Find where the given text appears and provide that cell's center as (X, Y) coordinate. 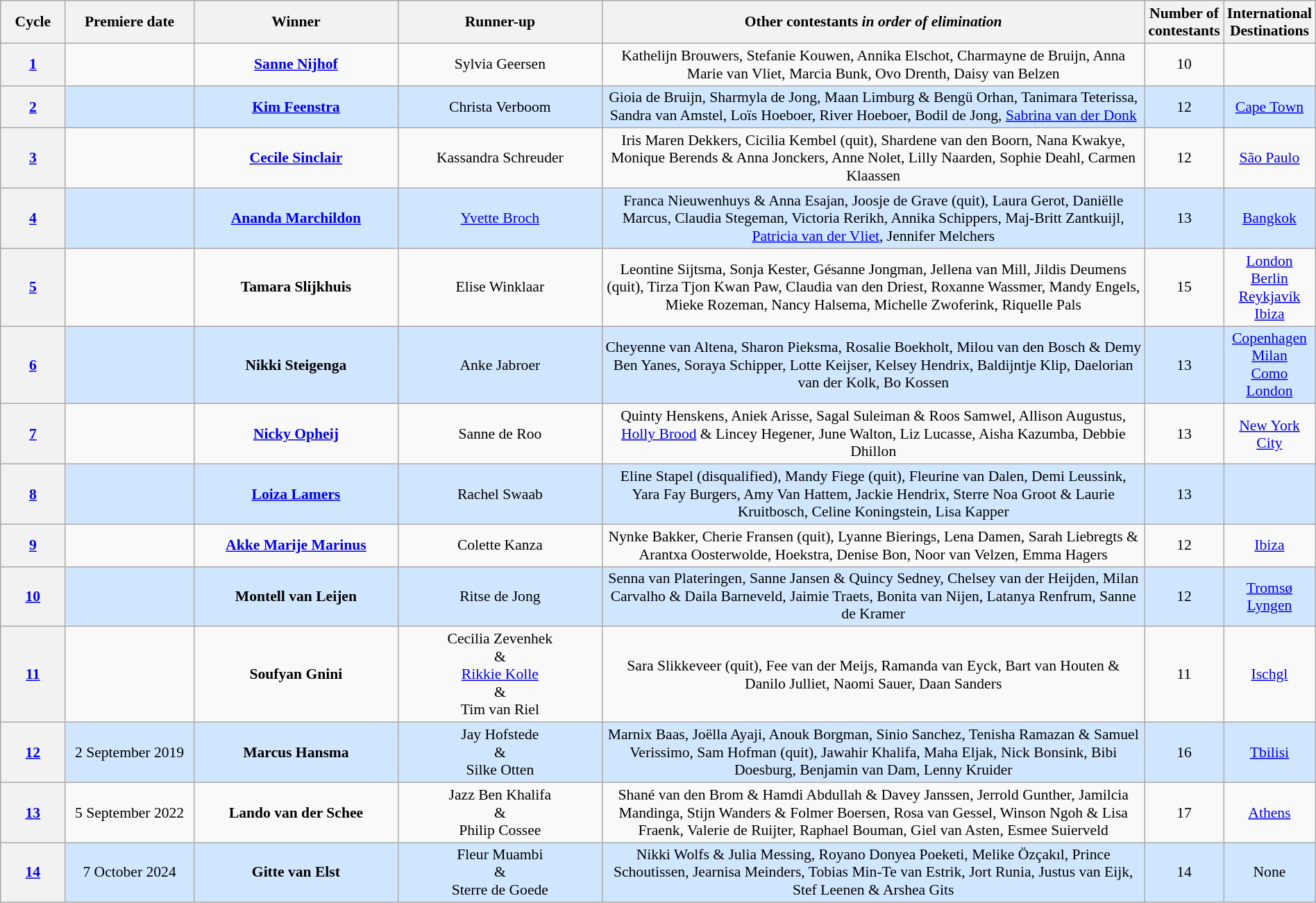
Nicky Opheij (296, 434)
5 September 2022 (129, 812)
Winner (296, 22)
Nikki Steigenga (296, 365)
CopenhagenMilanComoLondon (1270, 365)
Ibiza (1270, 546)
5 (33, 287)
Marcus Hansma (296, 752)
Lando van der Schee (296, 812)
Premiere date (129, 22)
Soufyan Gnini (296, 675)
Tbilisi (1270, 752)
TromsøLyngen (1270, 597)
3 (33, 158)
Jazz Ben Khalifa & Philip Cossee (500, 812)
Colette Kanza (500, 546)
15 (1184, 287)
Other contestants in order of elimination (873, 22)
Cycle (33, 22)
Anke Jabroer (500, 365)
1 (33, 64)
Runner-up (500, 22)
Yvette Broch (500, 218)
Elise Winklaar (500, 287)
Ischgl (1270, 675)
7 (33, 434)
Athens (1270, 812)
Kathelijn Brouwers, Stefanie Kouwen, Annika Elschot, Charmayne de Bruijn, Anna Marie van Vliet, Marcia Bunk, Ovo Drenth, Daisy van Belzen (873, 64)
Cecile Sinclair (296, 158)
Kassandra Schreuder (500, 158)
Tamara Slijkhuis (296, 287)
International Destinations (1270, 22)
Kim Feenstra (296, 107)
Rachel Swaab (500, 494)
São Paulo (1270, 158)
New York City (1270, 434)
9 (33, 546)
4 (33, 218)
Bangkok (1270, 218)
8 (33, 494)
None (1270, 873)
Number of contestants (1184, 22)
Sanne de Roo (500, 434)
Loiza Lamers (296, 494)
7 October 2024 (129, 873)
Christa Verboom (500, 107)
Cape Town (1270, 107)
Jay Hofstede & Silke Otten (500, 752)
Sanne Nijhof (296, 64)
Montell van Leijen (296, 597)
LondonBerlinReykjavíkIbiza (1270, 287)
6 (33, 365)
Ananda Marchildon (296, 218)
2 September 2019 (129, 752)
Sara Slikkeveer (quit), Fee van der Meijs, Ramanda van Eyck, Bart van Houten & Danilo Julliet, Naomi Sauer, Daan Sanders (873, 675)
Ritse de Jong (500, 597)
16 (1184, 752)
Sylvia Geersen (500, 64)
Fleur Muambi & Sterre de Goede (500, 873)
17 (1184, 812)
2 (33, 107)
Gitte van Elst (296, 873)
Akke Marije Marinus (296, 546)
Cecilia Zevenhek & Rikkie Kolle & Tim van Riel (500, 675)
